Detect which cell encompasses the target text, then output its (X, Y) center coordinate. 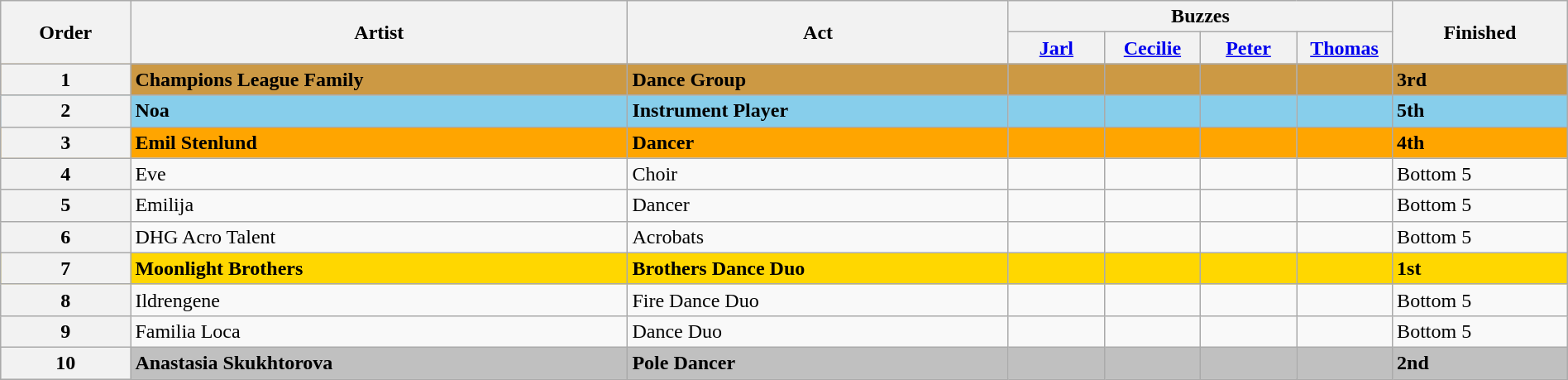
Fire Dance Duo (818, 300)
Buzzes (1200, 17)
Order (66, 32)
6 (66, 237)
2 (66, 111)
Pole Dancer (818, 363)
Finished (1480, 32)
3 (66, 142)
Brothers Dance Duo (818, 268)
Acrobats (818, 237)
1st (1480, 268)
Ildrengene (379, 300)
Cecilie (1152, 48)
5th (1480, 111)
Familia Loca (379, 331)
Thomas (1345, 48)
4 (66, 174)
Eve (379, 174)
Act (818, 32)
Emil Stenlund (379, 142)
DHG Acro Talent (379, 237)
8 (66, 300)
Choir (818, 174)
10 (66, 363)
Artist (379, 32)
2nd (1480, 363)
Dance Duo (818, 331)
5 (66, 205)
1 (66, 79)
Dance Group (818, 79)
Anastasia Skukhtorova (379, 363)
Champions League Family (379, 79)
9 (66, 331)
Moonlight Brothers (379, 268)
Emilija (379, 205)
7 (66, 268)
4th (1480, 142)
Instrument Player (818, 111)
3rd (1480, 79)
Peter (1248, 48)
Jarl (1056, 48)
Noa (379, 111)
